From the cell containing the given text, extract its center point as (x, y) coordinate. 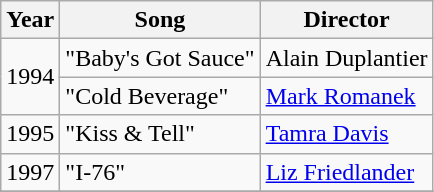
Song (160, 20)
1994 (30, 77)
Mark Romanek (346, 96)
Tamra Davis (346, 134)
Liz Friedlander (346, 172)
1997 (30, 172)
"Kiss & Tell" (160, 134)
Year (30, 20)
Alain Duplantier (346, 58)
1995 (30, 134)
Director (346, 20)
"Baby's Got Sauce" (160, 58)
"I-76" (160, 172)
"Cold Beverage" (160, 96)
